Return the (x, y) coordinate for the center point of the cell that contains the specified text.  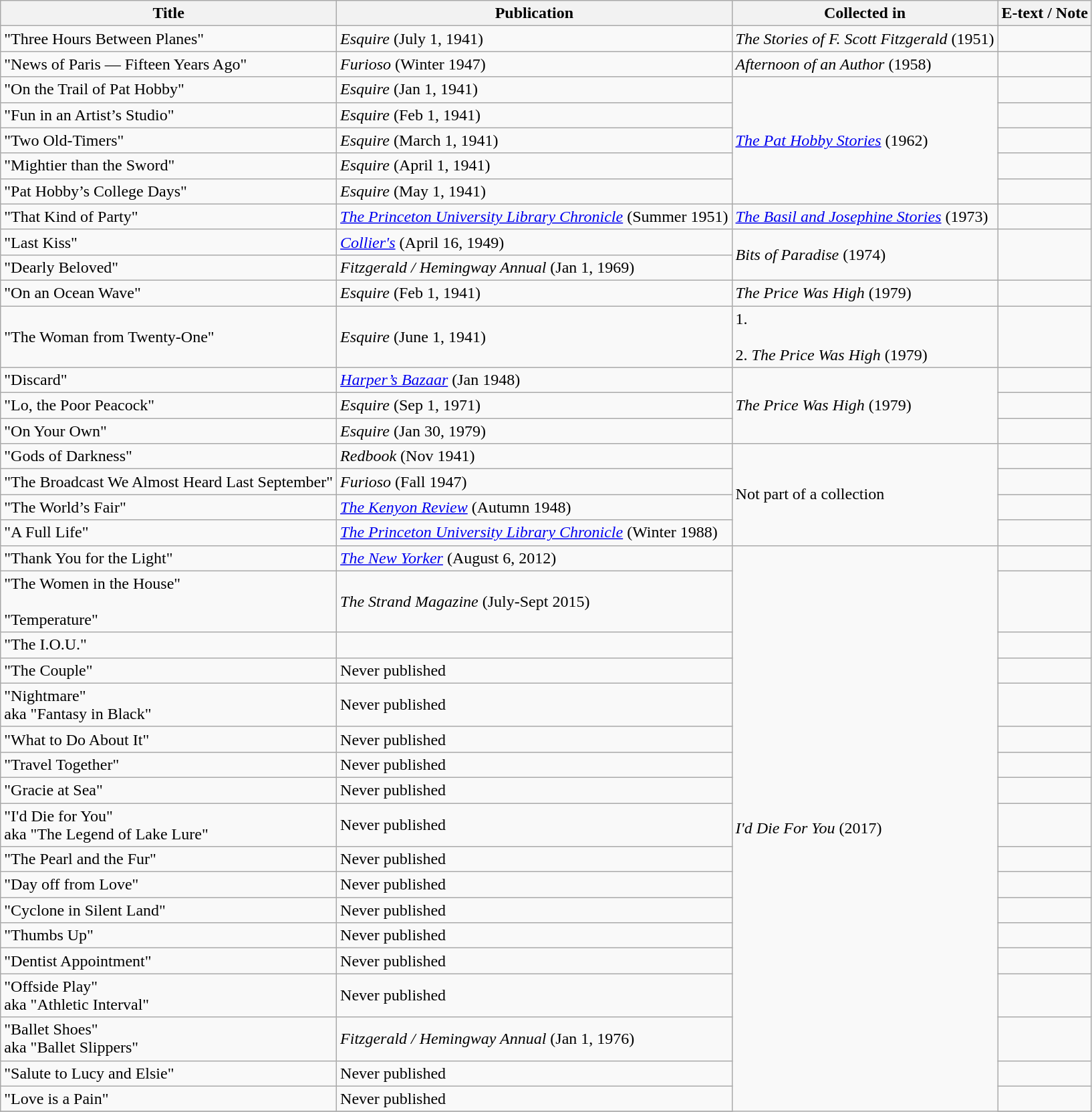
"The Broadcast We Almost Heard Last September" (168, 482)
"Mightier than the Sword" (168, 166)
"Thumbs Up" (168, 936)
"The Couple" (168, 670)
Esquire (June 1, 1941) (535, 337)
The New Yorker (August 6, 2012) (535, 558)
Bits of Paradise (1974) (865, 255)
Not part of a collection (865, 495)
"Day off from Love" (168, 885)
"The Women in the House""Temperature" (168, 601)
Title (168, 13)
"Fun in an Artist’s Studio" (168, 115)
The Pat Hobby Stories (1962) (865, 140)
Esquire (May 1, 1941) (535, 191)
"Gods of Darkness" (168, 456)
Collier's (April 16, 1949) (535, 242)
Furioso (Fall 1947) (535, 482)
Esquire (March 1, 1941) (535, 140)
"Gracie at Sea" (168, 790)
"The World’s Fair" (168, 507)
"What to Do About It" (168, 739)
Esquire (Jan 1, 1941) (535, 90)
The Princeton University Library Chronicle (Winter 1988) (535, 533)
"Dentist Appointment" (168, 961)
"On the Trail of Pat Hobby" (168, 90)
Fitzgerald / Hemingway Annual (Jan 1, 1976) (535, 1038)
"Nightmare"aka "Fantasy in Black" (168, 704)
E-text / Note (1045, 13)
"Last Kiss" (168, 242)
Fitzgerald / Hemingway Annual (Jan 1, 1969) (535, 267)
"Salute to Lucy and Elsie" (168, 1073)
"Dearly Beloved" (168, 267)
"Love is a Pain" (168, 1099)
The Basil and Josephine Stories (1973) (865, 217)
The Kenyon Review (Autumn 1948) (535, 507)
"Discard" (168, 380)
"Thank You for the Light" (168, 558)
"That Kind of Party" (168, 217)
"The Pearl and the Fur" (168, 859)
I'd Die For You (2017) (865, 829)
"News of Paris — Fifteen Years Ago" (168, 64)
"Three Hours Between Planes" (168, 39)
Esquire (April 1, 1941) (535, 166)
1. 2. The Price Was High (1979) (865, 337)
Esquire (Jan 30, 1979) (535, 431)
Publication (535, 13)
Afternoon of an Author (1958) (865, 64)
"On Your Own" (168, 431)
"On an Ocean Wave" (168, 293)
"Travel Together" (168, 764)
The Stories of F. Scott Fitzgerald (1951) (865, 39)
Furioso (Winter 1947) (535, 64)
"Two Old-Timers" (168, 140)
Collected in (865, 13)
Harper’s Bazaar (Jan 1948) (535, 380)
"I'd Die for You"aka "The Legend of Lake Lure" (168, 825)
Redbook (Nov 1941) (535, 456)
"A Full Life" (168, 533)
"Pat Hobby’s College Days" (168, 191)
Esquire (Sep 1, 1971) (535, 406)
"The Woman from Twenty-One" (168, 337)
"The I.O.U." (168, 645)
"Cyclone in Silent Land" (168, 910)
The Strand Magazine (July-Sept 2015) (535, 601)
"Offside Play"aka "Athletic Interval" (168, 996)
The Princeton University Library Chronicle (Summer 1951) (535, 217)
Esquire (July 1, 1941) (535, 39)
"Ballet Shoes"aka "Ballet Slippers" (168, 1038)
"Lo, the Poor Peacock" (168, 406)
